Determine the [x, y] coordinate at the center of the cell enclosing the given text.  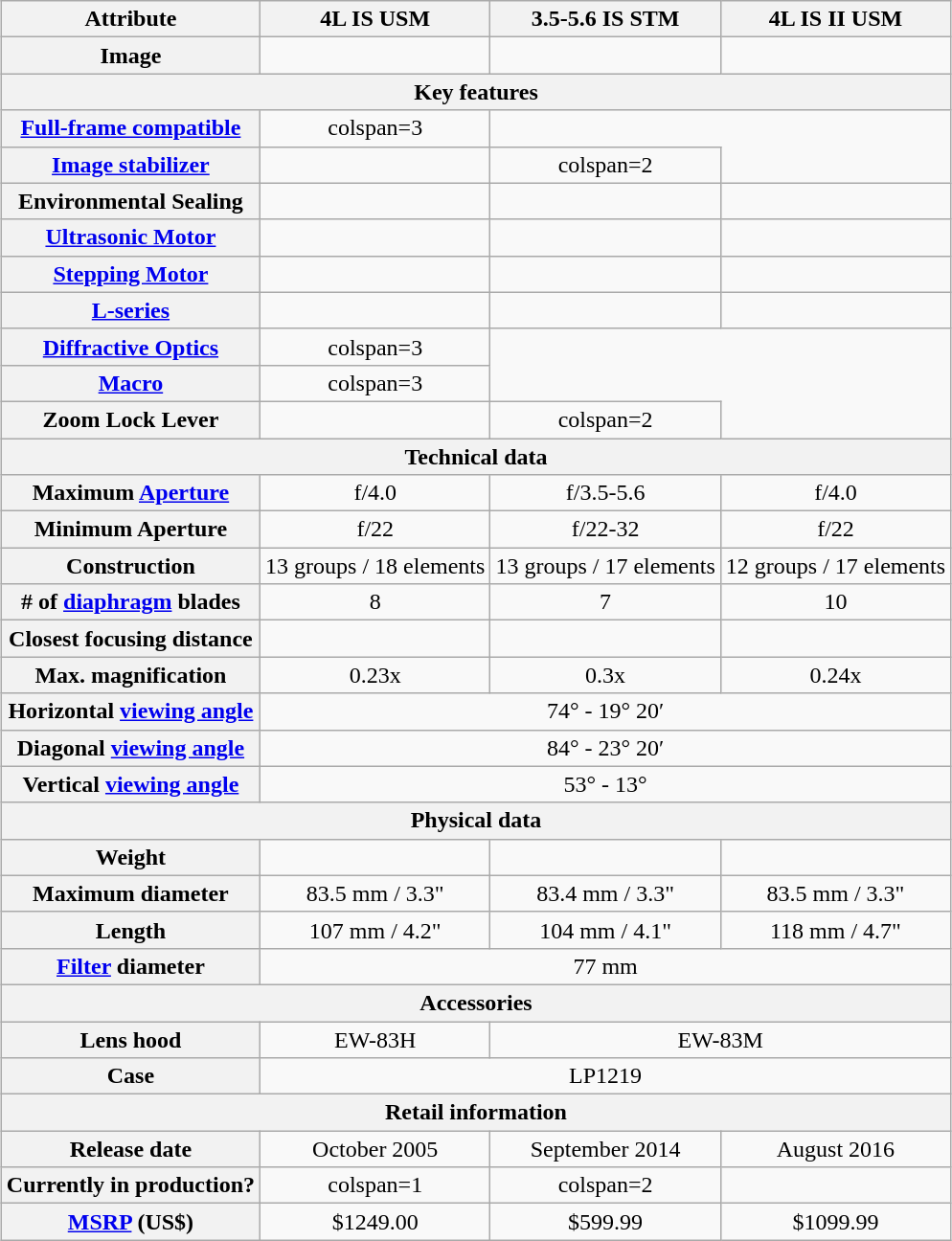
104 mm / 4.1" [605, 930]
Image stabilizer [130, 165]
Physical data [475, 821]
3.5-5.6 IS STM [605, 19]
Image [130, 56]
f/22-32 [605, 530]
EW-83H [375, 1039]
Filter diameter [130, 966]
colspan=1 [375, 1185]
Zoom Lock Lever [130, 419]
0.24x [835, 675]
84° - 23° 20′ [605, 748]
4L IS II USM [835, 19]
Diagonal viewing angle [130, 748]
Retail information [475, 1113]
Max. magnification [130, 675]
83.4 mm / 3.3" [605, 893]
Key features [475, 92]
$1099.99 [835, 1222]
13 groups / 18 elements [375, 566]
12 groups / 17 elements [835, 566]
Currently in production? [130, 1185]
Release date [130, 1149]
Maximum Aperture [130, 493]
Technical data [475, 457]
Attribute [130, 19]
Vertical viewing angle [130, 784]
October 2005 [375, 1149]
77 mm [605, 966]
Construction [130, 566]
13 groups / 17 elements [605, 566]
Stepping Motor [130, 274]
Accessories [475, 1003]
10 [835, 602]
Macro [130, 383]
7 [605, 602]
August 2016 [835, 1149]
107 mm / 4.2" [375, 930]
118 mm / 4.7" [835, 930]
Case [130, 1076]
f/3.5-5.6 [605, 493]
MSRP (US$) [130, 1222]
Minimum Aperture [130, 530]
Weight [130, 857]
# of diaphragm blades [130, 602]
Environmental Sealing [130, 201]
Closest focusing distance [130, 639]
0.23x [375, 675]
$1249.00 [375, 1222]
Ultrasonic Motor [130, 237]
Diffractive Optics [130, 347]
0.3x [605, 675]
4L IS USM [375, 19]
53° - 13° [605, 784]
Lens hood [130, 1039]
74° - 19° 20′ [605, 711]
Length [130, 930]
EW-83M [720, 1039]
8 [375, 602]
September 2014 [605, 1149]
$599.99 [605, 1222]
Maximum diameter [130, 893]
L-series [130, 310]
Full-frame compatible [130, 128]
LP1219 [605, 1076]
Horizontal viewing angle [130, 711]
